Determine the (x, y) coordinate at the center of the cell enclosing the given text.  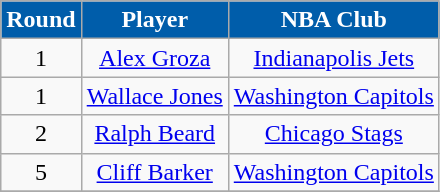
Chicago Stags (334, 134)
Cliff Barker (154, 172)
5 (41, 172)
2 (41, 134)
Wallace Jones (154, 96)
Round (41, 20)
Ralph Beard (154, 134)
Indianapolis Jets (334, 58)
NBA Club (334, 20)
Alex Groza (154, 58)
Player (154, 20)
